Output the [X, Y] coordinate of the center of the cell containing the given text.  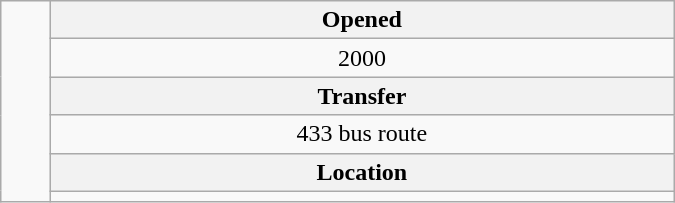
433 bus route [362, 134]
Transfer [362, 96]
Opened [362, 20]
2000 [362, 58]
Location [362, 172]
